Extract the [X, Y] coordinate from the center of the cell holding the provided text.  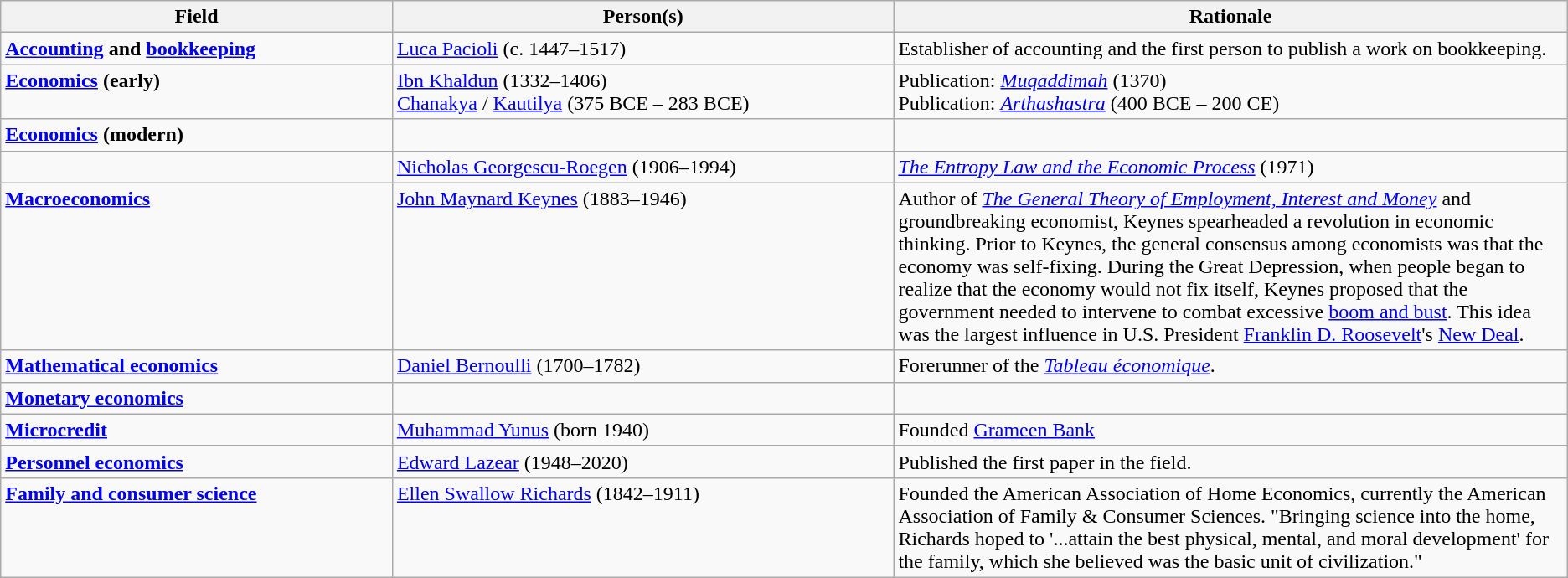
Daniel Bernoulli (1700–1782) [643, 366]
Nicholas Georgescu-Roegen (1906–1994) [643, 167]
Publication: Muqaddimah (1370)Publication: Arthashastra (400 BCE – 200 CE) [1230, 92]
Rationale [1230, 17]
Economics (early) [197, 92]
Ellen Swallow Richards (1842–1911) [643, 528]
Founded Grameen Bank [1230, 430]
Mathematical economics [197, 366]
Microcredit [197, 430]
Monetary economics [197, 398]
The Entropy Law and the Economic Process (1971) [1230, 167]
Muhammad Yunus (born 1940) [643, 430]
Macroeconomics [197, 266]
Family and consumer science [197, 528]
John Maynard Keynes (1883–1946) [643, 266]
Luca Pacioli (c. 1447–1517) [643, 49]
Establisher of accounting and the first person to publish a work on bookkeeping. [1230, 49]
Ibn Khaldun (1332–1406)Chanakya / Kautilya (375 BCE – 283 BCE) [643, 92]
Field [197, 17]
Published the first paper in the field. [1230, 462]
Person(s) [643, 17]
Accounting and bookkeeping [197, 49]
Forerunner of the Tableau économique. [1230, 366]
Economics (modern) [197, 135]
Personnel economics [197, 462]
Edward Lazear (1948–2020) [643, 462]
